Detect which cell encompasses the target text, then output its [X, Y] center coordinate. 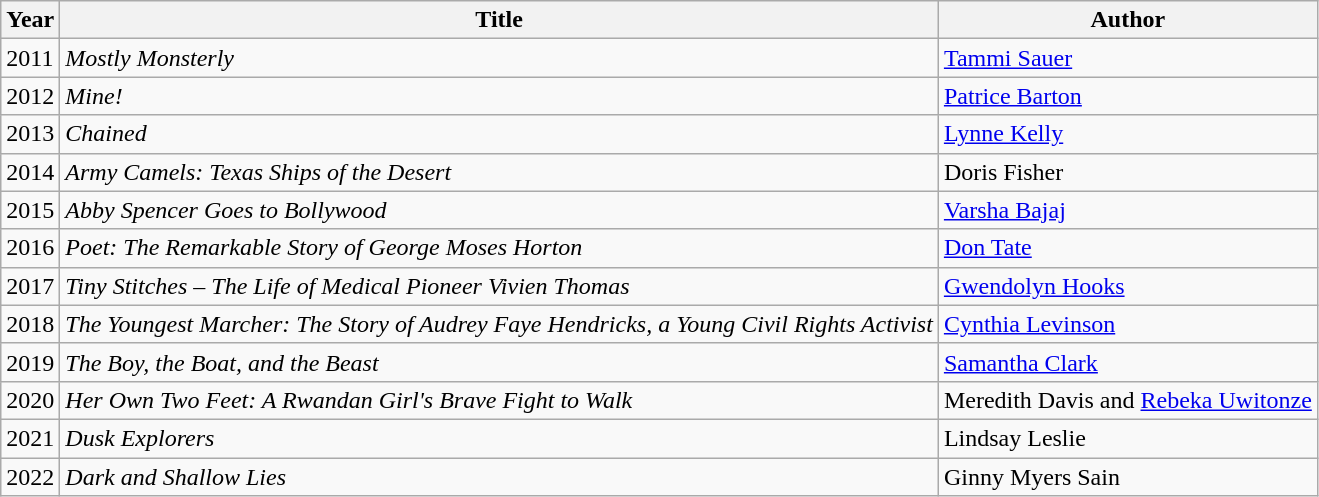
Title [500, 20]
Tiny Stitches – The Life of Medical Pioneer Vivien Thomas [500, 286]
Ginny Myers Sain [1128, 477]
The Boy, the Boat, and the Beast [500, 362]
Abby Spencer Goes to Bollywood [500, 210]
Poet: The Remarkable Story of George Moses Horton [500, 248]
The Youngest Marcher: The Story of Audrey Faye Hendricks, a Young Civil Rights Activist [500, 324]
2013 [30, 134]
2016 [30, 248]
Year [30, 20]
Mine! [500, 96]
Patrice Barton [1128, 96]
2012 [30, 96]
2015 [30, 210]
Varsha Bajaj [1128, 210]
Mostly Monsterly [500, 58]
2022 [30, 477]
2019 [30, 362]
2017 [30, 286]
Don Tate [1128, 248]
Meredith Davis and Rebeka Uwitonze [1128, 400]
Dusk Explorers [500, 438]
Samantha Clark [1128, 362]
Cynthia Levinson [1128, 324]
2021 [30, 438]
2020 [30, 400]
Dark and Shallow Lies [500, 477]
Lindsay Leslie [1128, 438]
Tammi Sauer [1128, 58]
Lynne Kelly [1128, 134]
Gwendolyn Hooks [1128, 286]
Her Own Two Feet: A Rwandan Girl's Brave Fight to Walk [500, 400]
2018 [30, 324]
Author [1128, 20]
Army Camels: Texas Ships of the Desert [500, 172]
Chained [500, 134]
Doris Fisher [1128, 172]
2011 [30, 58]
2014 [30, 172]
